For the text-containing cell, return its midpoint in [X, Y] coordinate format. 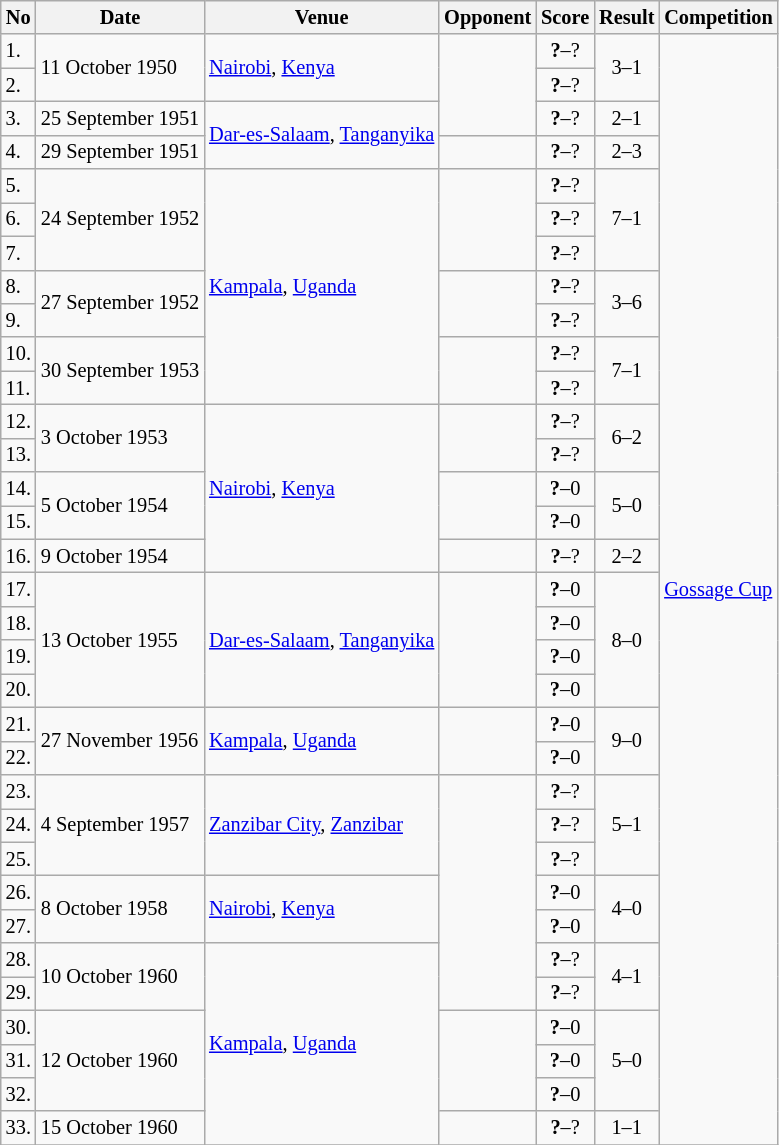
16. [18, 556]
28. [18, 960]
3–1 [626, 68]
18. [18, 623]
19. [18, 657]
2–2 [626, 556]
5–1 [626, 824]
2–3 [626, 152]
7. [18, 253]
9–0 [626, 740]
1–1 [626, 1128]
4–0 [626, 908]
Result [626, 17]
Score [565, 17]
3 October 1953 [120, 438]
2. [18, 85]
Competition [718, 17]
11 October 1950 [120, 68]
21. [18, 724]
6–2 [626, 438]
14. [18, 489]
5 October 1954 [120, 506]
No [18, 17]
27. [18, 926]
10 October 1960 [120, 976]
Opponent [488, 17]
8 October 1958 [120, 908]
22. [18, 758]
8. [18, 287]
15. [18, 522]
15 October 1960 [120, 1128]
13. [18, 455]
4 September 1957 [120, 824]
10. [18, 354]
9 October 1954 [120, 556]
27 September 1952 [120, 304]
17. [18, 589]
24 September 1952 [120, 220]
33. [18, 1128]
29. [18, 993]
30. [18, 1027]
27 November 1956 [120, 740]
20. [18, 690]
30 September 1953 [120, 370]
29 September 1951 [120, 152]
12 October 1960 [120, 1060]
23. [18, 791]
12. [18, 421]
2–1 [626, 118]
Date [120, 17]
13 October 1955 [120, 640]
31. [18, 1061]
5. [18, 186]
32. [18, 1094]
Venue [322, 17]
8–0 [626, 640]
Gossage Cup [718, 590]
6. [18, 219]
24. [18, 825]
9. [18, 320]
Zanzibar City, Zanzibar [322, 824]
25 September 1951 [120, 118]
4–1 [626, 976]
3–6 [626, 304]
25. [18, 859]
11. [18, 388]
26. [18, 892]
1. [18, 51]
3. [18, 118]
4. [18, 152]
